Return (X, Y) of the center of cell containing provided text 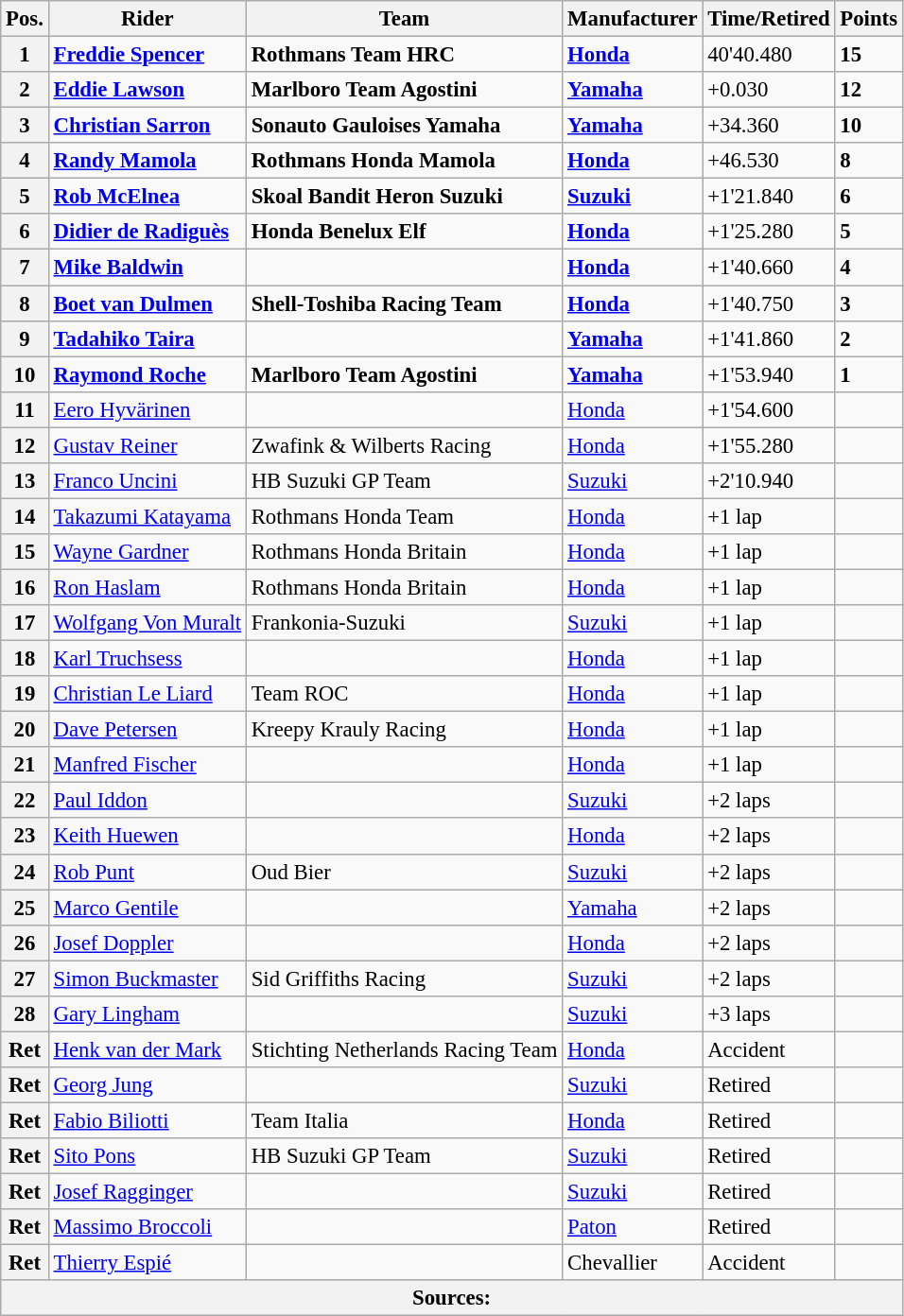
Honda Benelux Elf (404, 232)
Pos. (25, 19)
Paul Iddon (148, 801)
Christian Le Liard (148, 694)
Points (868, 19)
Team ROC (404, 694)
22 (25, 801)
+2'10.940 (769, 481)
Fabio Biliotti (148, 1120)
Boet van Dulmen (148, 303)
Thierry Espié (148, 1263)
Team Italia (404, 1120)
Raymond Roche (148, 374)
Oud Bier (404, 872)
23 (25, 837)
Josef Ragginger (148, 1192)
Rob Punt (148, 872)
18 (25, 659)
11 (25, 409)
Didier de Radiguès (148, 232)
Team (404, 19)
Franco Uncini (148, 481)
Gustav Reiner (148, 445)
Karl Truchsess (148, 659)
19 (25, 694)
Zwafink & Wilberts Racing (404, 445)
Skoal Bandit Heron Suzuki (404, 197)
+3 laps (769, 1014)
27 (25, 978)
Chevallier (633, 1263)
Manfred Fischer (148, 765)
Sid Griffiths Racing (404, 978)
24 (25, 872)
+1'53.940 (769, 374)
Eddie Lawson (148, 90)
Wolfgang Von Muralt (148, 623)
25 (25, 908)
Frankonia-Suzuki (404, 623)
Dave Petersen (148, 730)
Rothmans Honda Team (404, 516)
Mike Baldwin (148, 268)
Rothmans Honda Mamola (404, 161)
Manufacturer (633, 19)
+46.530 (769, 161)
21 (25, 765)
14 (25, 516)
Sonauto Gauloises Yamaha (404, 126)
Kreepy Krauly Racing (404, 730)
Shell-Toshiba Racing Team (404, 303)
Sources: (452, 1298)
+1'54.600 (769, 409)
28 (25, 1014)
9 (25, 338)
20 (25, 730)
+1'40.660 (769, 268)
Freddie Spencer (148, 55)
Henk van der Mark (148, 1049)
Eero Hyvärinen (148, 409)
Keith Huewen (148, 837)
Rider (148, 19)
Tadahiko Taira (148, 338)
13 (25, 481)
26 (25, 943)
Gary Lingham (148, 1014)
16 (25, 587)
+1'41.860 (769, 338)
+0.030 (769, 90)
Marco Gentile (148, 908)
Rob McElnea (148, 197)
Paton (633, 1227)
Stichting Netherlands Racing Team (404, 1049)
40'40.480 (769, 55)
Wayne Gardner (148, 552)
Georg Jung (148, 1085)
Ron Haslam (148, 587)
Sito Pons (148, 1156)
7 (25, 268)
+1'25.280 (769, 232)
Time/Retired (769, 19)
Massimo Broccoli (148, 1227)
Simon Buckmaster (148, 978)
+34.360 (769, 126)
Josef Doppler (148, 943)
+1'40.750 (769, 303)
Randy Mamola (148, 161)
Rothmans Team HRC (404, 55)
+1'21.840 (769, 197)
Christian Sarron (148, 126)
+1'55.280 (769, 445)
17 (25, 623)
Takazumi Katayama (148, 516)
